Search for the cell housing the specified text and yield its [x, y] center coordinate. 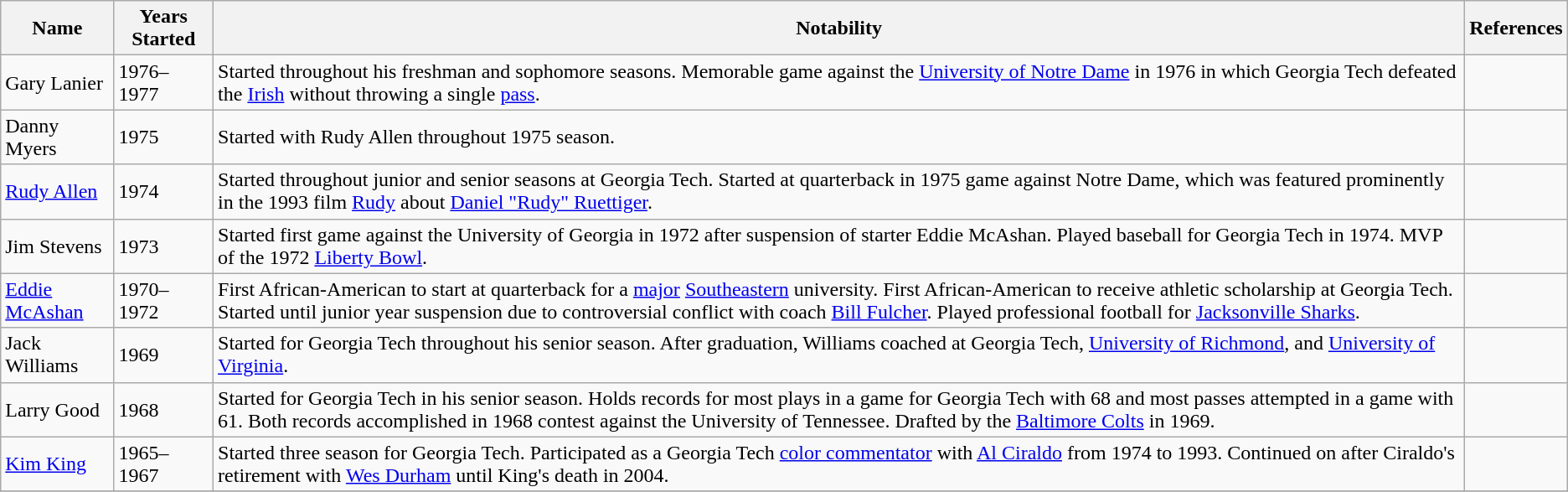
1975 [164, 137]
1970–1972 [164, 300]
Kim King [57, 464]
1969 [164, 355]
1968 [164, 409]
Years Started [164, 28]
Gary Lanier [57, 82]
Started with Rudy Allen throughout 1975 season. [839, 137]
Jack Williams [57, 355]
Jim Stevens [57, 246]
1974 [164, 191]
Notability [839, 28]
1973 [164, 246]
References [1516, 28]
Rudy Allen [57, 191]
Eddie McAshan [57, 300]
Larry Good [57, 409]
1976–1977 [164, 82]
1965–1967 [164, 464]
Name [57, 28]
Danny Myers [57, 137]
